Locate the cell with the specified text and output its [x, y] center coordinate. 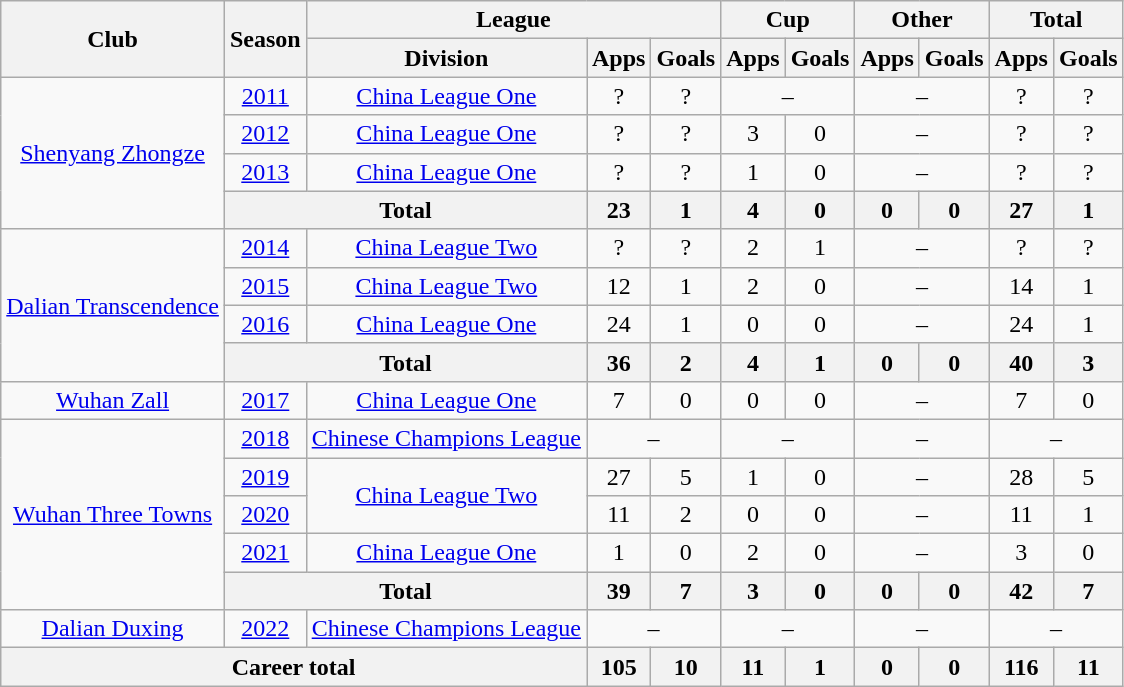
39 [618, 591]
2018 [265, 438]
116 [1021, 667]
12 [618, 286]
105 [618, 667]
2013 [265, 172]
42 [1021, 591]
Dalian Transcendence [113, 305]
Cup [788, 20]
2019 [265, 477]
Dalian Duxing [113, 629]
Wuhan Zall [113, 400]
2016 [265, 324]
2022 [265, 629]
Other [922, 20]
2011 [265, 96]
2020 [265, 515]
36 [618, 362]
2021 [265, 553]
Season [265, 39]
40 [1021, 362]
Wuhan Three Towns [113, 514]
28 [1021, 477]
League [514, 20]
2015 [265, 286]
14 [1021, 286]
23 [618, 210]
2014 [265, 248]
2017 [265, 400]
Club [113, 39]
Shenyang Zhongze [113, 153]
2012 [265, 134]
Division [446, 58]
10 [686, 667]
Career total [294, 667]
